From the cell containing the given text, extract its center point as [x, y] coordinate. 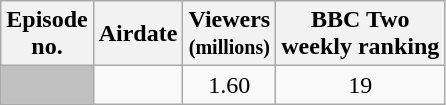
Airdate [138, 34]
Viewers(millions) [230, 34]
Episodeno. [47, 34]
1.60 [230, 85]
19 [360, 85]
BBC Twoweekly ranking [360, 34]
